Scan for the cell matching the given text and deliver its [x, y] coordinate at center. 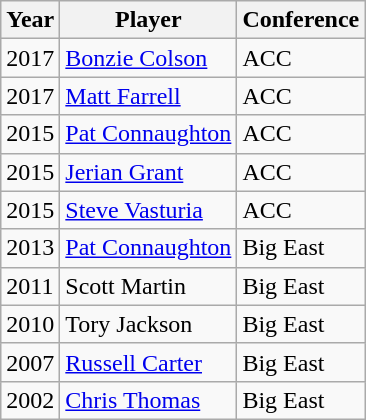
Chris Thomas [148, 400]
Player [148, 20]
2002 [30, 400]
Bonzie Colson [148, 58]
2010 [30, 324]
Russell Carter [148, 362]
Scott Martin [148, 286]
2007 [30, 362]
2011 [30, 286]
Matt Farrell [148, 96]
Jerian Grant [148, 172]
2013 [30, 248]
Tory Jackson [148, 324]
Conference [301, 20]
Year [30, 20]
Steve Vasturia [148, 210]
